Scan for the cell matching the given text and deliver its [x, y] coordinate at center. 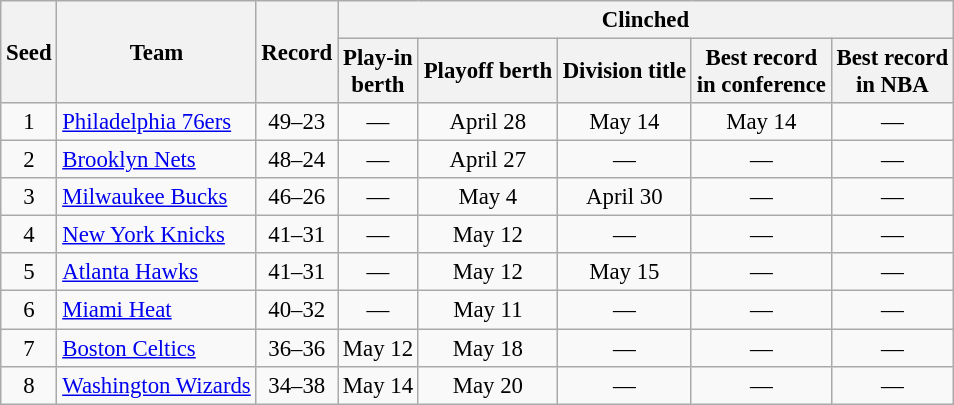
Seed [29, 52]
Playoff berth [488, 72]
Division title [624, 72]
46–26 [296, 197]
Record [296, 52]
Atlanta Hawks [156, 273]
Philadelphia 76ers [156, 122]
8 [29, 385]
April 27 [488, 160]
49–23 [296, 122]
May 15 [624, 273]
Washington Wizards [156, 385]
Clinched [646, 20]
New York Knicks [156, 235]
7 [29, 348]
Brooklyn Nets [156, 160]
48–24 [296, 160]
5 [29, 273]
Best recordin NBA [892, 72]
May 18 [488, 348]
Best recordin conference [761, 72]
April 28 [488, 122]
Miami Heat [156, 310]
1 [29, 122]
36–36 [296, 348]
Play-inberth [378, 72]
May 4 [488, 197]
2 [29, 160]
3 [29, 197]
May 11 [488, 310]
34–38 [296, 385]
Team [156, 52]
Milwaukee Bucks [156, 197]
40–32 [296, 310]
May 20 [488, 385]
4 [29, 235]
April 30 [624, 197]
Boston Celtics [156, 348]
6 [29, 310]
